Locate the cell with the specified text and output its (X, Y) center coordinate. 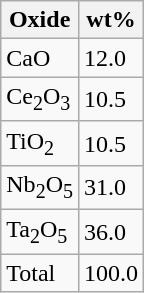
Ce2O3 (40, 99)
Total (40, 273)
Ta2O5 (40, 232)
Oxide (40, 20)
CaO (40, 58)
100.0 (112, 273)
TiO2 (40, 143)
12.0 (112, 58)
31.0 (112, 188)
Nb2O5 (40, 188)
36.0 (112, 232)
wt% (112, 20)
